Search for the cell housing the specified text and yield its [X, Y] center coordinate. 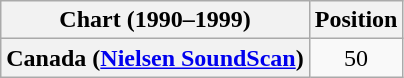
Chart (1990–1999) [155, 20]
Canada (Nielsen SoundScan) [155, 58]
Position [356, 20]
50 [356, 58]
